Search for the cell housing the specified text and yield its (X, Y) center coordinate. 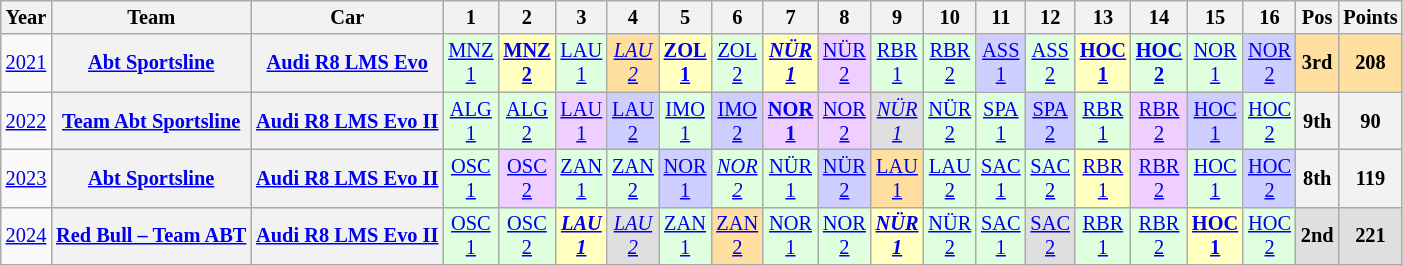
Year (26, 17)
IMO2 (737, 121)
Team Abt Sportsline (151, 121)
208 (1370, 63)
2023 (26, 178)
ASS1 (1000, 63)
119 (1370, 178)
11 (1000, 17)
1 (470, 17)
9th (1318, 121)
Audi R8 LMS Evo (347, 63)
221 (1370, 236)
4 (633, 17)
8 (844, 17)
MNZ1 (470, 63)
ZOL2 (737, 63)
ZOL1 (686, 63)
12 (1050, 17)
13 (1103, 17)
ASS2 (1050, 63)
2022 (26, 121)
8th (1318, 178)
3rd (1318, 63)
2nd (1318, 236)
Red Bull – Team ABT (151, 236)
16 (1270, 17)
15 (1215, 17)
IMO1 (686, 121)
Car (347, 17)
SPA2 (1050, 121)
ALG2 (526, 121)
6 (737, 17)
90 (1370, 121)
Points (1370, 17)
2021 (26, 63)
9 (898, 17)
Pos (1318, 17)
5 (686, 17)
Team (151, 17)
MNZ2 (526, 63)
7 (790, 17)
2024 (26, 236)
ALG1 (470, 121)
3 (582, 17)
SPA1 (1000, 121)
2 (526, 17)
10 (950, 17)
14 (1159, 17)
